Find where the given text appears and provide that cell's center as (X, Y) coordinate. 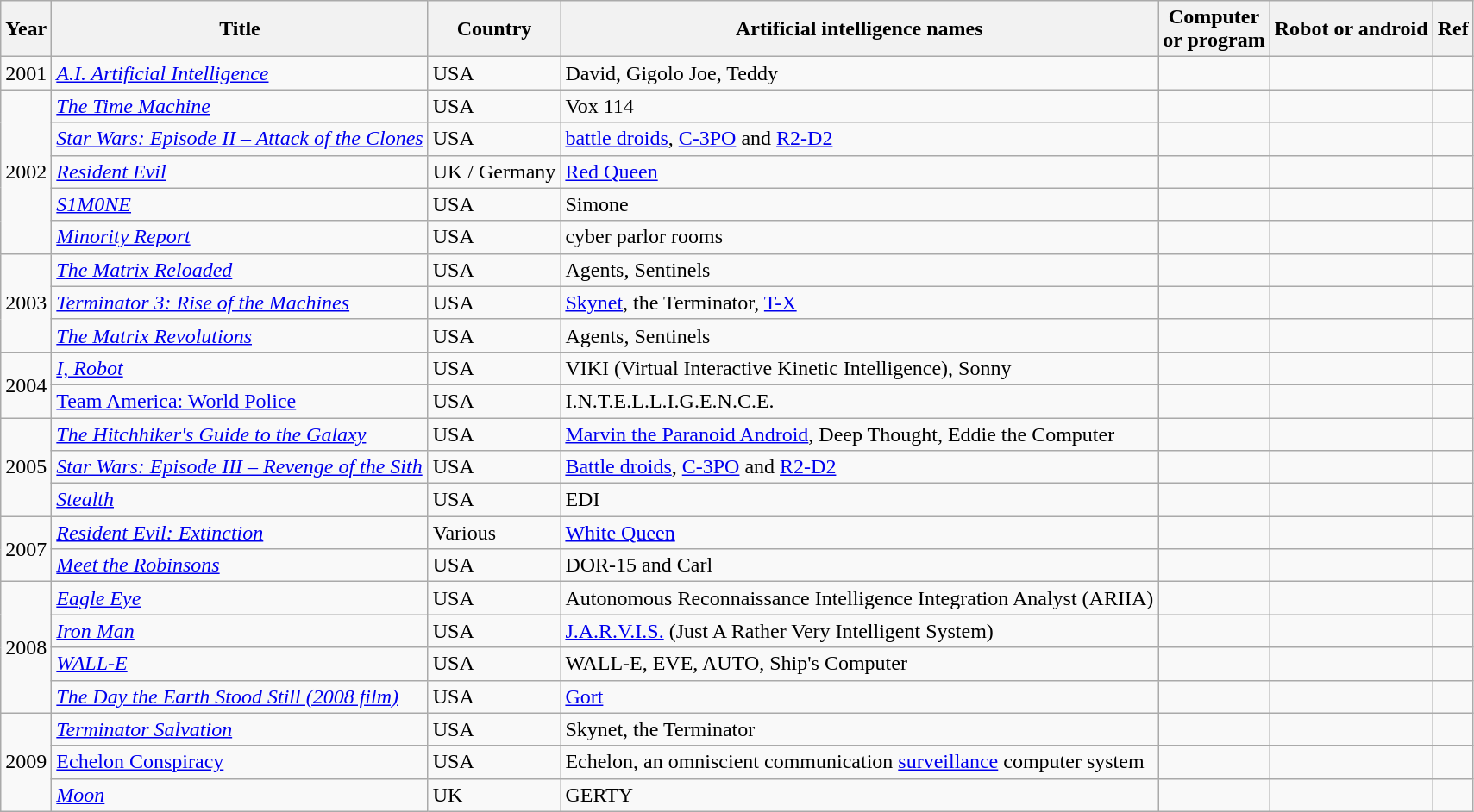
battle droids, C-3PO and R2-D2 (859, 139)
Marvin the Paranoid Android, Deep Thought, Eddie the Computer (859, 434)
Team America: World Police (240, 401)
The Matrix Reloaded (240, 270)
2005 (26, 466)
2004 (26, 384)
2008 (26, 647)
Skynet, the Terminator, T-X (859, 303)
Vox 114 (859, 106)
Computeror program (1214, 29)
Skynet, the Terminator (859, 729)
Various (494, 533)
2007 (26, 549)
Echelon, an omniscient communication surveillance computer system (859, 762)
Terminator 3: Rise of the Machines (240, 303)
GERTY (859, 795)
Minority Report (240, 237)
UK (494, 795)
Autonomous Reconnaissance Intelligence Integration Analyst (ARIIA) (859, 598)
2002 (26, 172)
WALL-E (240, 664)
EDI (859, 500)
cyber parlor rooms (859, 237)
J.A.R.V.I.S. (Just A Rather Very Intelligent System) (859, 631)
WALL-E, EVE, AUTO, Ship's Computer (859, 664)
The Day the Earth Stood Still (2008 film) (240, 696)
2003 (26, 303)
Echelon Conspiracy (240, 762)
I, Robot (240, 368)
Robot or android (1351, 29)
Eagle Eye (240, 598)
Star Wars: Episode III – Revenge of the Sith (240, 467)
White Queen (859, 533)
Year (26, 29)
Stealth (240, 500)
2009 (26, 762)
The Matrix Revolutions (240, 335)
David, Gigolo Joe, Teddy (859, 73)
Terminator Salvation (240, 729)
Simone (859, 204)
Meet the Robinsons (240, 565)
Title (240, 29)
Artificial intelligence names (859, 29)
Ref (1452, 29)
S1M0NE (240, 204)
Gort (859, 696)
The Hitchhiker's Guide to the Galaxy (240, 434)
Resident Evil: Extinction (240, 533)
Battle droids, C-3PO and R2-D2 (859, 467)
Resident Evil (240, 172)
Star Wars: Episode II – Attack of the Clones (240, 139)
DOR-15 and Carl (859, 565)
UK / Germany (494, 172)
The Time Machine (240, 106)
2001 (26, 73)
Country (494, 29)
VIKI (Virtual Interactive Kinetic Intelligence), Sonny (859, 368)
I.N.T.E.L.L.I.G.E.N.C.E. (859, 401)
A.I. Artificial Intelligence (240, 73)
Moon (240, 795)
Iron Man (240, 631)
Red Queen (859, 172)
